Capture the cell that displays the provided text and extract its [X, Y] central coordinate. 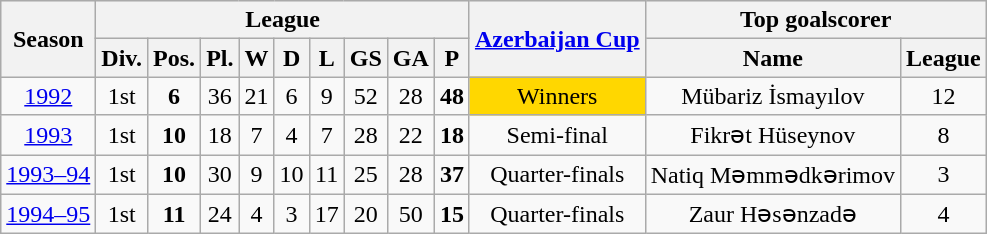
D [292, 58]
30 [220, 174]
1993–94 [48, 174]
Fikrət Hüseynov [772, 135]
37 [452, 174]
1992 [48, 96]
22 [410, 135]
52 [366, 96]
17 [326, 214]
Season [48, 39]
Top goalscorer [816, 20]
L [326, 58]
GS [366, 58]
25 [366, 174]
50 [410, 214]
GA [410, 58]
Natiq Məmmədkərimov [772, 174]
36 [220, 96]
Pl. [220, 58]
48 [452, 96]
15 [452, 214]
Winners [557, 96]
Zaur Həsənzadə [772, 214]
Mübariz İsmayılov [772, 96]
Semi-final [557, 135]
Pos. [174, 58]
W [256, 58]
Azerbaijan Cup [557, 39]
12 [944, 96]
21 [256, 96]
1993 [48, 135]
Div. [122, 58]
8 [944, 135]
P [452, 58]
1994–95 [48, 214]
20 [366, 214]
24 [220, 214]
Name [772, 58]
